From the cell containing the given text, extract its center point as [X, Y] coordinate. 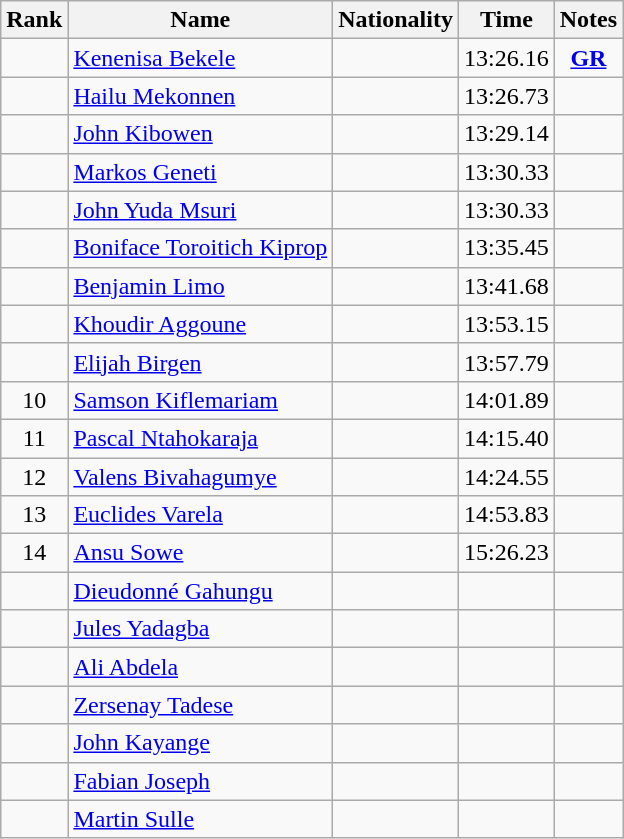
Rank [34, 20]
14 [34, 553]
Samson Kiflemariam [200, 400]
John Yuda Msuri [200, 210]
Notes [588, 20]
14:15.40 [506, 438]
Kenenisa Bekele [200, 58]
13:53.15 [506, 324]
Elijah Birgen [200, 362]
Euclides Varela [200, 515]
13:35.45 [506, 248]
Zersenay Tadese [200, 705]
Martin Sulle [200, 819]
Jules Yadagba [200, 629]
14:24.55 [506, 477]
Hailu Mekonnen [200, 96]
Name [200, 20]
Ansu Sowe [200, 553]
Benjamin Limo [200, 286]
14:53.83 [506, 515]
Dieudonné Gahungu [200, 591]
Valens Bivahagumye [200, 477]
10 [34, 400]
11 [34, 438]
13:57.79 [506, 362]
Nationality [396, 20]
12 [34, 477]
13:29.14 [506, 134]
Khoudir Aggoune [200, 324]
13:26.73 [506, 96]
13:26.16 [506, 58]
Markos Geneti [200, 172]
Pascal Ntahokaraja [200, 438]
13 [34, 515]
John Kayange [200, 743]
Boniface Toroitich Kiprop [200, 248]
Ali Abdela [200, 667]
John Kibowen [200, 134]
GR [588, 58]
14:01.89 [506, 400]
15:26.23 [506, 553]
13:41.68 [506, 286]
Time [506, 20]
Fabian Joseph [200, 781]
